For the text-containing cell, return its midpoint in (X, Y) coordinate format. 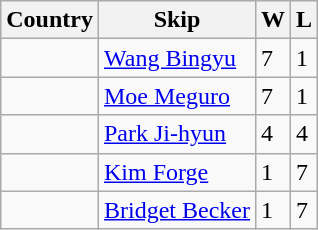
Bridget Becker (176, 210)
Wang Bingyu (176, 58)
Moe Meguro (176, 96)
Kim Forge (176, 172)
Country (50, 20)
Park Ji-hyun (176, 134)
Skip (176, 20)
W (272, 20)
L (304, 20)
